Scan for the cell matching the given text and deliver its (X, Y) coordinate at center. 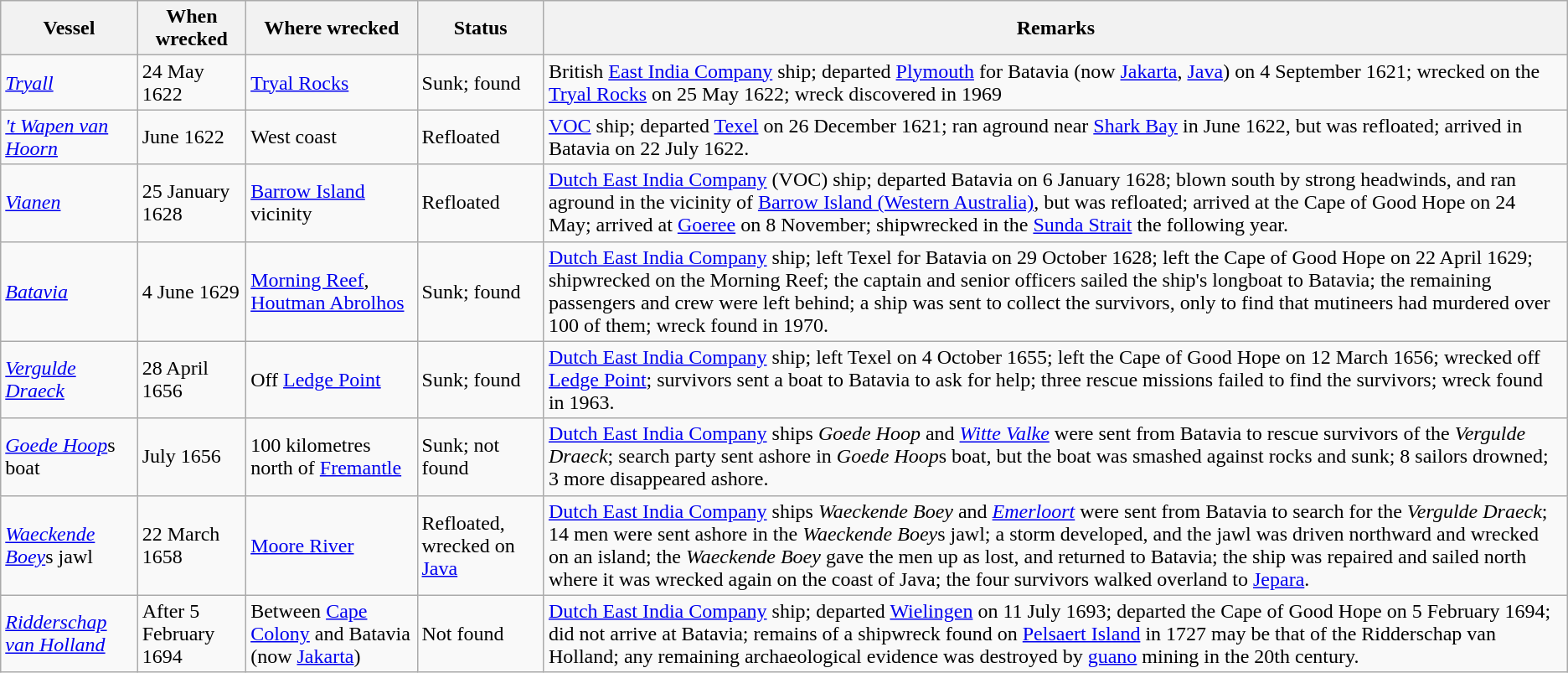
100 kilometres north of Fremantle (332, 457)
Not found (481, 634)
Vianen (69, 203)
Vessel (69, 28)
22 March 1658 (192, 545)
't Wapen van Hoorn (69, 137)
Between Cape Colony and Batavia (now Jakarta) (332, 634)
When wrecked (192, 28)
Vergulde Draeck (69, 380)
Tryal Rocks (332, 82)
Morning Reef, Houtman Abrolhos (332, 292)
4 June 1629 (192, 292)
Goede Hoops boat (69, 457)
Remarks (1055, 28)
25 January 1628 (192, 203)
Batavia (69, 292)
Tryall (69, 82)
Moore River (332, 545)
Sunk; not found (481, 457)
Off Ledge Point (332, 380)
Waeckende Boeys jawl (69, 545)
Refloated, wrecked on Java (481, 545)
Status (481, 28)
28 April 1656 (192, 380)
Where wrecked (332, 28)
After 5 February 1694 (192, 634)
July 1656 (192, 457)
24 May 1622 (192, 82)
Ridderschap van Holland (69, 634)
West coast (332, 137)
VOC ship; departed Texel on 26 December 1621; ran aground near Shark Bay in June 1622, but was refloated; arrived in Batavia on 22 July 1622. (1055, 137)
June 1622 (192, 137)
Barrow Island vicinity (332, 203)
